For the text-containing cell, return its midpoint in (X, Y) coordinate format. 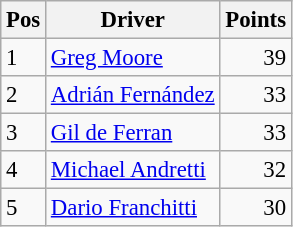
Dario Franchitti (133, 208)
Pos (24, 20)
39 (256, 58)
30 (256, 208)
Michael Andretti (133, 170)
Greg Moore (133, 58)
Driver (133, 20)
4 (24, 170)
Adrián Fernández (133, 95)
3 (24, 133)
5 (24, 208)
Points (256, 20)
Gil de Ferran (133, 133)
32 (256, 170)
1 (24, 58)
2 (24, 95)
